Determine the [x, y] coordinate at the center of the cell enclosing the given text.  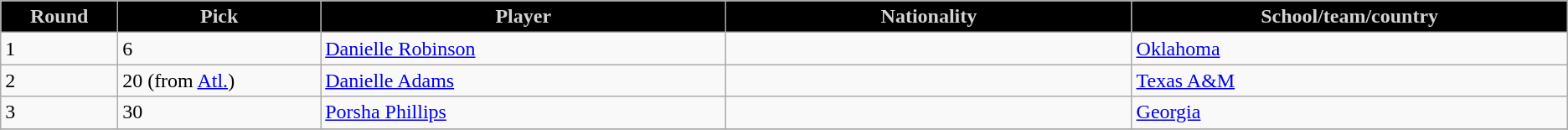
Oklahoma [1349, 49]
20 (from Atl.) [219, 81]
2 [59, 81]
School/team/country [1349, 17]
6 [219, 49]
Round [59, 17]
1 [59, 49]
Georgia [1349, 112]
Player [524, 17]
30 [219, 112]
Danielle Robinson [524, 49]
Texas A&M [1349, 81]
Danielle Adams [524, 81]
Porsha Phillips [524, 112]
Nationality [929, 17]
Pick [219, 17]
3 [59, 112]
